Find where the given text appears and provide that cell's center as [x, y] coordinate. 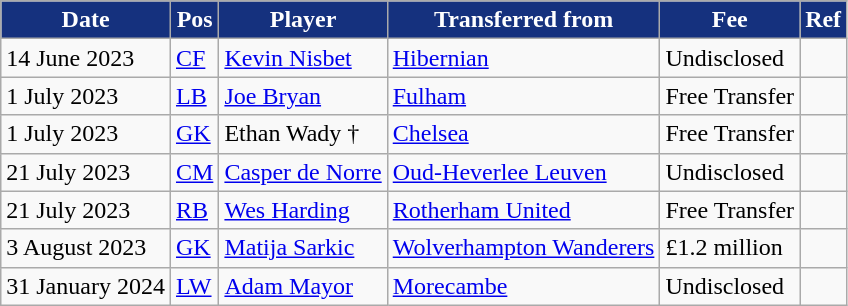
Transferred from [524, 20]
Fulham [524, 96]
Morecambe [524, 286]
Wolverhampton Wanderers [524, 248]
31 January 2024 [86, 286]
Hibernian [524, 58]
Joe Bryan [303, 96]
Player [303, 20]
Kevin Nisbet [303, 58]
3 August 2023 [86, 248]
CM [194, 172]
Date [86, 20]
RB [194, 210]
LB [194, 96]
Ref [824, 20]
£1.2 million [730, 248]
Ethan Wady † [303, 134]
LW [194, 286]
Wes Harding [303, 210]
Rotherham United [524, 210]
Fee [730, 20]
Chelsea [524, 134]
Pos [194, 20]
14 June 2023 [86, 58]
Matija Sarkic [303, 248]
CF [194, 58]
Adam Mayor [303, 286]
Oud-Heverlee Leuven [524, 172]
Casper de Norre [303, 172]
